Capture the cell that displays the provided text and extract its [X, Y] central coordinate. 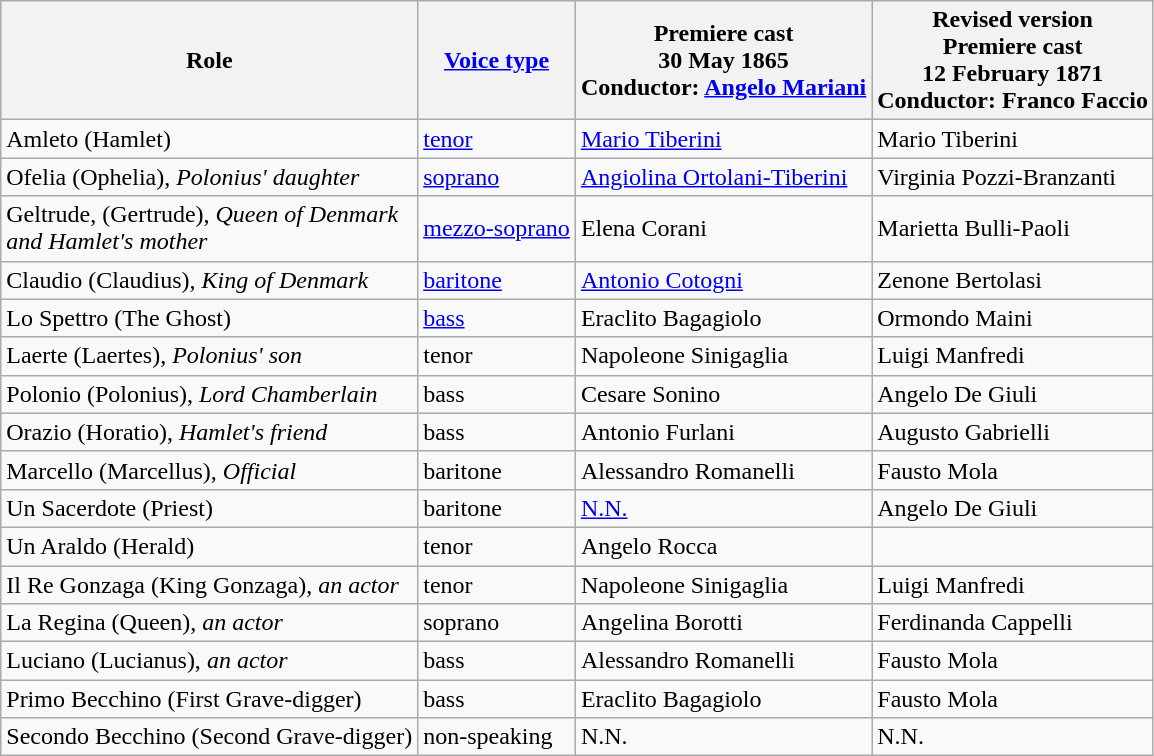
Secondo Becchino (Second Grave-digger) [210, 737]
Lo Spettro (The Ghost) [210, 318]
Voice type [497, 60]
Augusto Gabrielli [1013, 432]
Primo Becchino (First Grave-digger) [210, 699]
Elena Corani [723, 228]
Il Re Gonzaga (King Gonzaga), an actor [210, 585]
Ferdinanda Cappelli [1013, 623]
La Regina (Queen), an actor [210, 623]
Ofelia (Ophelia), Polonius' daughter [210, 177]
Laerte (Laertes), Polonius' son [210, 356]
Antonio Cotogni [723, 280]
Angelo Rocca [723, 546]
Un Araldo (Herald) [210, 546]
Angelina Borotti [723, 623]
Marietta Bulli-Paoli [1013, 228]
Polonio (Polonius), Lord Chamberlain [210, 394]
Luciano (Lucianus), an actor [210, 661]
Cesare Sonino [723, 394]
Role [210, 60]
Ormondo Maini [1013, 318]
Marcello (Marcellus), Official [210, 470]
Revised versionPremiere cast12 February 1871Conductor: Franco Faccio [1013, 60]
Virginia Pozzi-Branzanti [1013, 177]
Amleto (Hamlet) [210, 139]
Premiere cast30 May 1865Conductor: Angelo Mariani [723, 60]
Angiolina Ortolani-Tiberini [723, 177]
Geltrude, (Gertrude), Queen of Denmarkand Hamlet's mother [210, 228]
mezzo-soprano [497, 228]
Antonio Furlani [723, 432]
Claudio (Claudius), King of Denmark [210, 280]
Un Sacerdote (Priest) [210, 508]
non-speaking [497, 737]
Orazio (Horatio), Hamlet's friend [210, 432]
Zenone Bertolasi [1013, 280]
